From the cell containing the given text, extract its center point as [X, Y] coordinate. 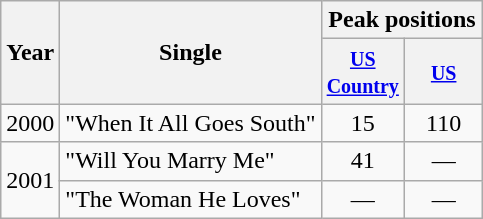
Single [190, 52]
"When It All Goes South" [190, 123]
"The Woman He Loves" [190, 199]
110 [444, 123]
2001 [30, 180]
15 [362, 123]
US [444, 72]
Year [30, 52]
US Country [362, 72]
41 [362, 161]
Peak positions [402, 20]
"Will You Marry Me" [190, 161]
2000 [30, 123]
